Search for the cell housing the specified text and yield its (X, Y) center coordinate. 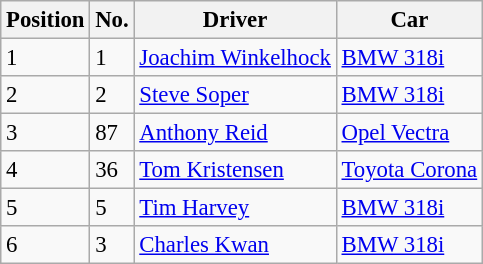
No. (112, 20)
Toyota Corona (409, 170)
87 (112, 133)
Anthony Reid (235, 133)
Tom Kristensen (235, 170)
4 (46, 170)
Opel Vectra (409, 133)
Car (409, 20)
Tim Harvey (235, 208)
36 (112, 170)
Position (46, 20)
Joachim Winkelhock (235, 58)
Steve Soper (235, 95)
Driver (235, 20)
Charles Kwan (235, 245)
6 (46, 245)
